Find where the given text appears and provide that cell's center as [x, y] coordinate. 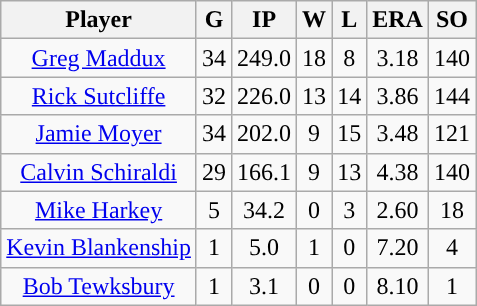
202.0 [264, 134]
14 [350, 96]
7.20 [398, 248]
2.60 [398, 210]
15 [350, 134]
8 [350, 58]
34.2 [264, 210]
3.86 [398, 96]
Mike Harkey [99, 210]
Rick Sutcliffe [99, 96]
8.10 [398, 286]
121 [452, 134]
4 [452, 248]
166.1 [264, 172]
IP [264, 20]
Kevin Blankenship [99, 248]
W [314, 20]
L [350, 20]
3 [350, 210]
Jamie Moyer [99, 134]
G [214, 20]
5.0 [264, 248]
3.1 [264, 286]
29 [214, 172]
4.38 [398, 172]
5 [214, 210]
249.0 [264, 58]
Greg Maddux [99, 58]
3.18 [398, 58]
226.0 [264, 96]
Bob Tewksbury [99, 286]
SO [452, 20]
Calvin Schiraldi [99, 172]
ERA [398, 20]
Player [99, 20]
3.48 [398, 134]
144 [452, 96]
32 [214, 96]
